Determine the [X, Y] coordinate at the center of the cell enclosing the given text.  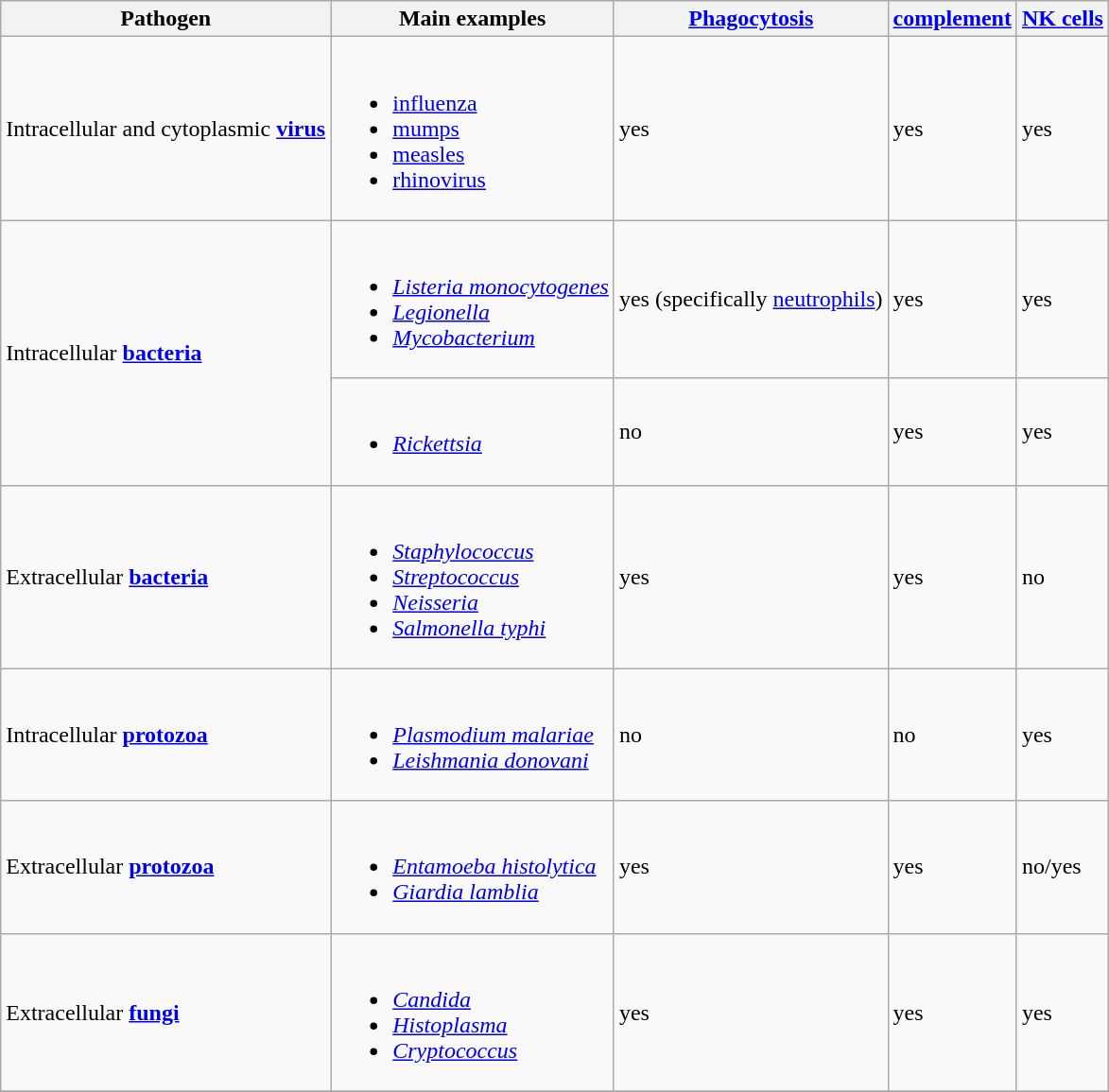
CandidaHistoplasmaCryptococcus [473, 1012]
complement [952, 19]
Extracellular bacteria [166, 577]
Main examples [473, 19]
Plasmodium malariaeLeishmania donovani [473, 735]
StaphylococcusStreptococcusNeisseriaSalmonella typhi [473, 577]
Extracellular protozoa [166, 867]
Rickettsia [473, 431]
Entamoeba histolyticaGiardia lamblia [473, 867]
Intracellular protozoa [166, 735]
Pathogen [166, 19]
Intracellular bacteria [166, 353]
Extracellular fungi [166, 1012]
Listeria monocytogenesLegionellaMycobacterium [473, 299]
influenzamumpsmeaslesrhinovirus [473, 129]
yes (specifically neutrophils) [751, 299]
Phagocytosis [751, 19]
Intracellular and cytoplasmic virus [166, 129]
no/yes [1063, 867]
NK cells [1063, 19]
